Extract the (x, y) coordinate from the center of the cell holding the provided text.  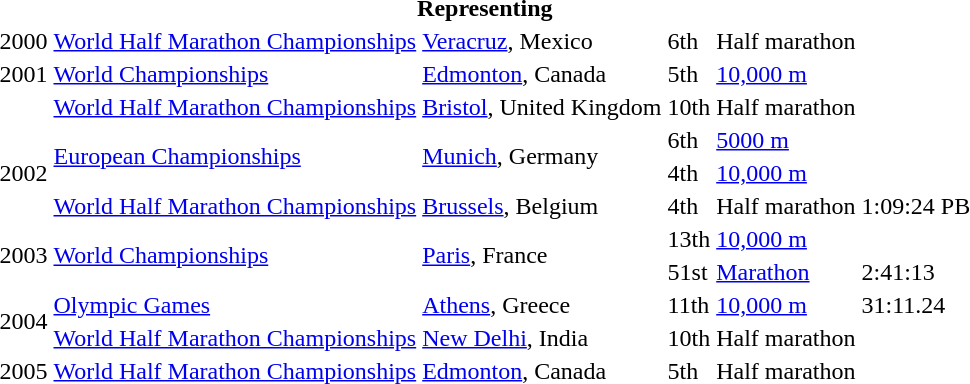
European Championships (235, 156)
Athens, Greece (542, 305)
Paris, France (542, 256)
13th (689, 239)
Bristol, United Kingdom (542, 107)
5000 m (786, 140)
Olympic Games (235, 305)
51st (689, 272)
Marathon (786, 272)
Brussels, Belgium (542, 206)
New Delhi, India (542, 338)
11th (689, 305)
Edmonton, Canada (542, 74)
5th (689, 74)
Veracruz, Mexico (542, 41)
Munich, Germany (542, 156)
